From the cell containing the given text, extract its center point as (x, y) coordinate. 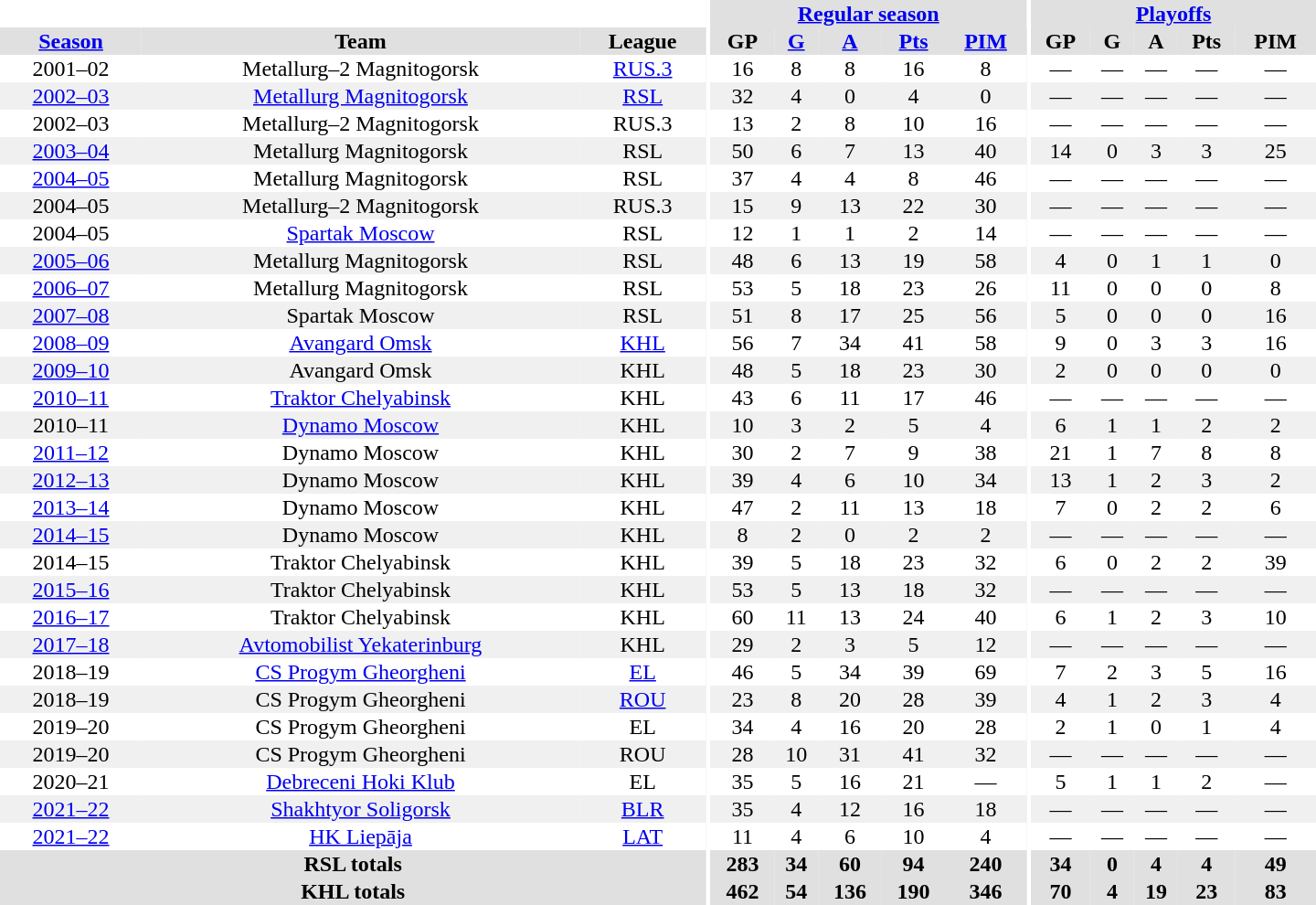
2009–10 (71, 370)
47 (742, 507)
69 (985, 672)
83 (1276, 891)
HK Liepāja (360, 836)
2007–08 (71, 315)
2003–04 (71, 151)
BLR (642, 809)
2012–13 (71, 480)
KHL totals (353, 891)
37 (742, 178)
43 (742, 398)
15 (742, 206)
2008–09 (71, 343)
Regular season (868, 14)
Season (71, 41)
346 (985, 891)
Debreceni Hoki Klub (360, 782)
136 (850, 891)
26 (985, 288)
38 (985, 452)
Avtomobilist Yekaterinburg (360, 644)
240 (985, 864)
Shakhtyor Soligorsk (360, 809)
2006–07 (71, 288)
LAT (642, 836)
Team (360, 41)
283 (742, 864)
50 (742, 151)
94 (914, 864)
League (642, 41)
2011–12 (71, 452)
29 (742, 644)
51 (742, 315)
70 (1060, 891)
2013–14 (71, 507)
22 (914, 206)
49 (1276, 864)
2017–18 (71, 644)
2005–06 (71, 261)
RSL totals (353, 864)
2020–21 (71, 782)
2015–16 (71, 590)
24 (914, 617)
2016–17 (71, 617)
2001–02 (71, 69)
190 (914, 891)
Playoffs (1173, 14)
31 (850, 754)
54 (796, 891)
462 (742, 891)
